Search for the cell housing the specified text and yield its [X, Y] center coordinate. 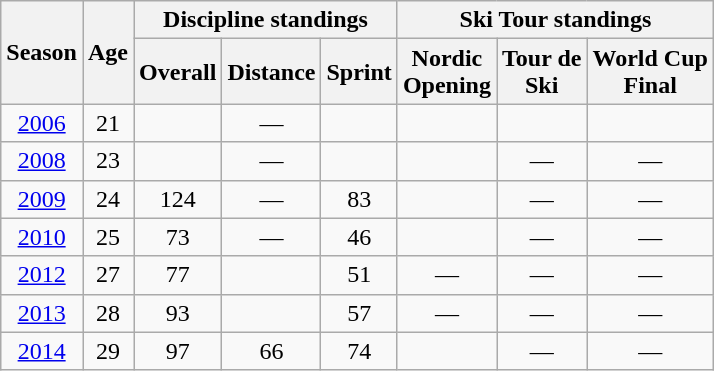
NordicOpening [446, 72]
Ski Tour standings [555, 20]
Sprint [359, 72]
25 [108, 237]
2009 [42, 199]
Overall [178, 72]
2006 [42, 123]
27 [108, 275]
93 [178, 313]
2013 [42, 313]
23 [108, 161]
2012 [42, 275]
46 [359, 237]
57 [359, 313]
Season [42, 52]
73 [178, 237]
29 [108, 351]
Tour deSki [541, 72]
World CupFinal [650, 72]
74 [359, 351]
66 [272, 351]
51 [359, 275]
24 [108, 199]
28 [108, 313]
21 [108, 123]
2010 [42, 237]
77 [178, 275]
124 [178, 199]
Discipline standings [266, 20]
Distance [272, 72]
83 [359, 199]
Age [108, 52]
2008 [42, 161]
2014 [42, 351]
97 [178, 351]
